Identify which cell holds the provided text, then report its (X, Y) central coordinate. 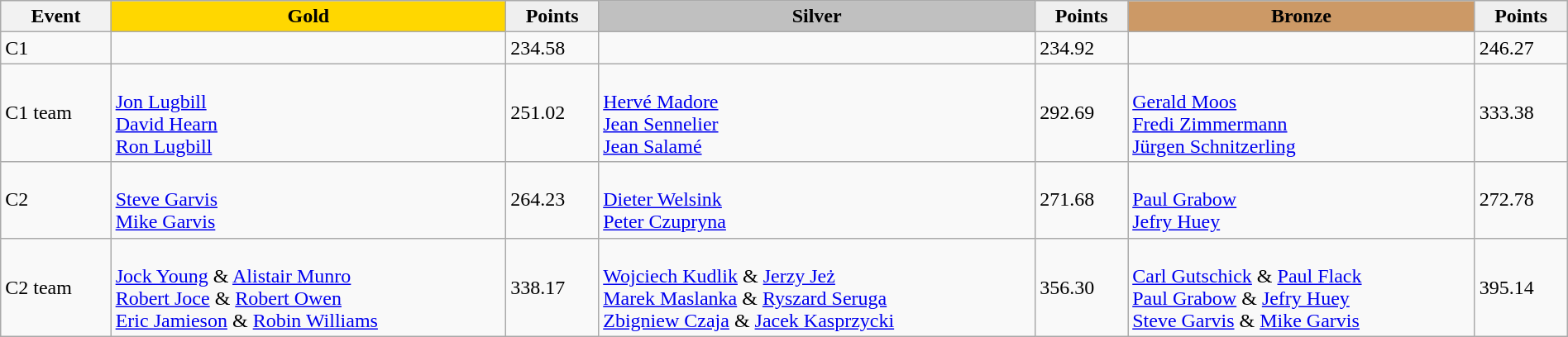
C1 (56, 48)
356.30 (1082, 287)
234.92 (1082, 48)
Dieter WelsinkPeter Czupryna (817, 200)
Event (56, 17)
C2 team (56, 287)
251.02 (552, 112)
C1 team (56, 112)
C2 (56, 200)
Wojciech Kudlik & Jerzy JeżMarek Maslanka & Ryszard SerugaZbigniew Czaja & Jacek Kasprzycki (817, 287)
Gerald MoosFredi ZimmermannJürgen Schnitzerling (1302, 112)
Gold (308, 17)
Steve GarvisMike Garvis (308, 200)
271.68 (1082, 200)
Jon LugbillDavid HearnRon Lugbill (308, 112)
292.69 (1082, 112)
264.23 (552, 200)
Silver (817, 17)
246.27 (1521, 48)
Jock Young & Alistair MunroRobert Joce & Robert OwenEric Jamieson & Robin Williams (308, 287)
Bronze (1302, 17)
Hervé MadoreJean SennelierJean Salamé (817, 112)
333.38 (1521, 112)
272.78 (1521, 200)
234.58 (552, 48)
338.17 (552, 287)
Carl Gutschick & Paul FlackPaul Grabow & Jefry HueySteve Garvis & Mike Garvis (1302, 287)
Paul GrabowJefry Huey (1302, 200)
395.14 (1521, 287)
